Scan for the cell matching the given text and deliver its (x, y) coordinate at center. 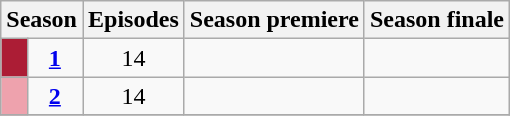
2 (54, 96)
1 (54, 58)
Season finale (436, 20)
Season premiere (274, 20)
Season (42, 20)
Episodes (133, 20)
